Return [x, y] of the center of cell containing provided text 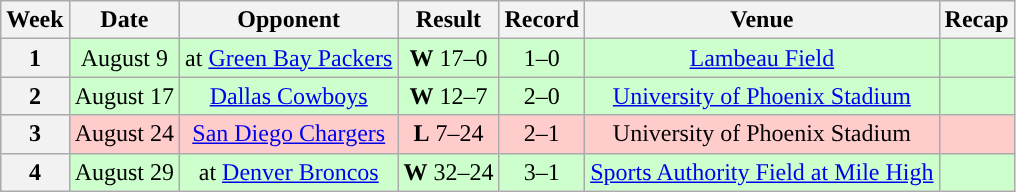
August 9 [124, 58]
San Diego Chargers [289, 134]
2 [35, 96]
at Green Bay Packers [289, 58]
2–1 [542, 134]
Lambeau Field [762, 58]
Result [448, 20]
Sports Authority Field at Mile High [762, 172]
Venue [762, 20]
Opponent [289, 20]
W 32–24 [448, 172]
Week [35, 20]
3–1 [542, 172]
2–0 [542, 96]
August 17 [124, 96]
W 17–0 [448, 58]
Recap [976, 20]
August 24 [124, 134]
August 29 [124, 172]
Dallas Cowboys [289, 96]
W 12–7 [448, 96]
3 [35, 134]
1–0 [542, 58]
Date [124, 20]
L 7–24 [448, 134]
at Denver Broncos [289, 172]
1 [35, 58]
Record [542, 20]
4 [35, 172]
